From the cell containing the given text, extract its center point as [X, Y] coordinate. 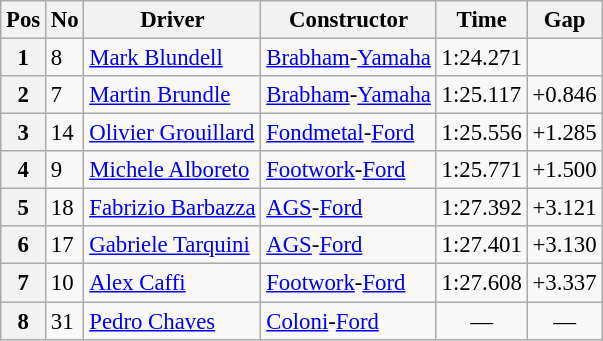
Fondmetal-Ford [348, 133]
Fabrizio Barbazza [172, 208]
9 [65, 170]
Mark Blundell [172, 58]
+1.500 [564, 170]
+3.130 [564, 245]
4 [24, 170]
Martin Brundle [172, 95]
+3.121 [564, 208]
Michele Alboreto [172, 170]
31 [65, 321]
6 [24, 245]
Gabriele Tarquini [172, 245]
1:27.608 [482, 283]
Pedro Chaves [172, 321]
Olivier Grouillard [172, 133]
+0.846 [564, 95]
18 [65, 208]
Coloni-Ford [348, 321]
10 [65, 283]
Time [482, 20]
1:27.401 [482, 245]
Driver [172, 20]
No [65, 20]
2 [24, 95]
1:24.271 [482, 58]
Constructor [348, 20]
5 [24, 208]
1 [24, 58]
Gap [564, 20]
3 [24, 133]
Pos [24, 20]
+3.337 [564, 283]
1:27.392 [482, 208]
1:25.771 [482, 170]
1:25.117 [482, 95]
+1.285 [564, 133]
17 [65, 245]
14 [65, 133]
Alex Caffi [172, 283]
1:25.556 [482, 133]
